From the cell containing the given text, extract its center point as [X, Y] coordinate. 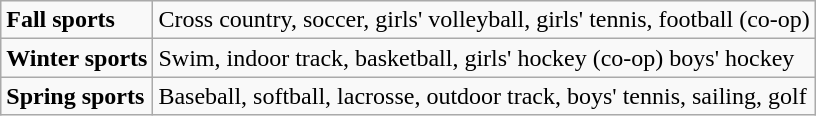
Fall sports [77, 20]
Swim, indoor track, basketball, girls' hockey (co-op) boys' hockey [484, 58]
Winter sports [77, 58]
Cross country, soccer, girls' volleyball, girls' tennis, football (co-op) [484, 20]
Spring sports [77, 96]
Baseball, softball, lacrosse, outdoor track, boys' tennis, sailing, golf [484, 96]
